Return the [X, Y] coordinate for the center point of the cell that contains the specified text.  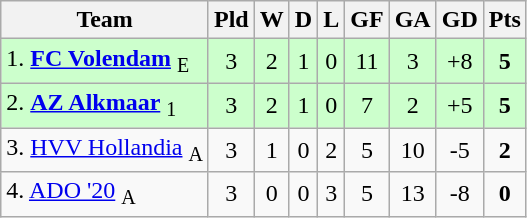
GD [460, 20]
7 [367, 105]
W [272, 20]
Pld [231, 20]
10 [412, 150]
13 [412, 194]
+5 [460, 105]
-8 [460, 194]
GF [367, 20]
L [332, 20]
Team [105, 20]
Pts [504, 20]
3. HVV Hollandia A [105, 150]
GA [412, 20]
1. FC Volendam E [105, 61]
4. ADO '20 A [105, 194]
+8 [460, 61]
2. AZ Alkmaar 1 [105, 105]
11 [367, 61]
D [303, 20]
-5 [460, 150]
